Identify which cell holds the provided text, then report its (x, y) central coordinate. 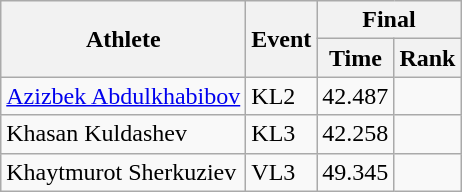
42.258 (356, 134)
KL2 (282, 96)
Final (389, 20)
Athlete (124, 39)
Khaytmurot Sherkuziev (124, 172)
Time (356, 58)
VL3 (282, 172)
49.345 (356, 172)
Rank (428, 58)
Khasan Kuldashev (124, 134)
Azizbek Abdulkhabibov (124, 96)
KL3 (282, 134)
42.487 (356, 96)
Event (282, 39)
